Search for the cell housing the specified text and yield its [x, y] center coordinate. 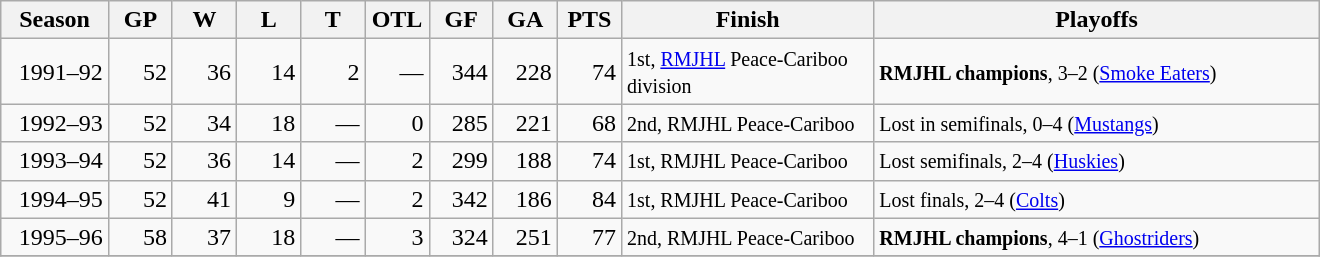
37 [204, 237]
324 [461, 237]
221 [525, 123]
228 [525, 72]
Lost in semifinals, 0–4 (Mustangs) [1096, 123]
299 [461, 161]
342 [461, 199]
186 [525, 199]
58 [140, 237]
Lost finals, 2–4 (Colts) [1096, 199]
Finish [748, 20]
1995–96 [55, 237]
34 [204, 123]
1992–93 [55, 123]
1993–94 [55, 161]
84 [589, 199]
W [204, 20]
Season [55, 20]
RMJHL champions, 3–2 (Smoke Eaters) [1096, 72]
RMJHL champions, 4–1 (Ghostriders) [1096, 237]
OTL [397, 20]
GP [140, 20]
9 [269, 199]
77 [589, 237]
Lost semifinals, 2–4 (Huskies) [1096, 161]
285 [461, 123]
Playoffs [1096, 20]
1991–92 [55, 72]
PTS [589, 20]
GF [461, 20]
68 [589, 123]
3 [397, 237]
344 [461, 72]
1994–95 [55, 199]
T [333, 20]
L [269, 20]
GA [525, 20]
41 [204, 199]
188 [525, 161]
1st, RMJHL Peace-Cariboo division [748, 72]
0 [397, 123]
251 [525, 237]
